Output the (X, Y) coordinate of the center of the cell containing the given text.  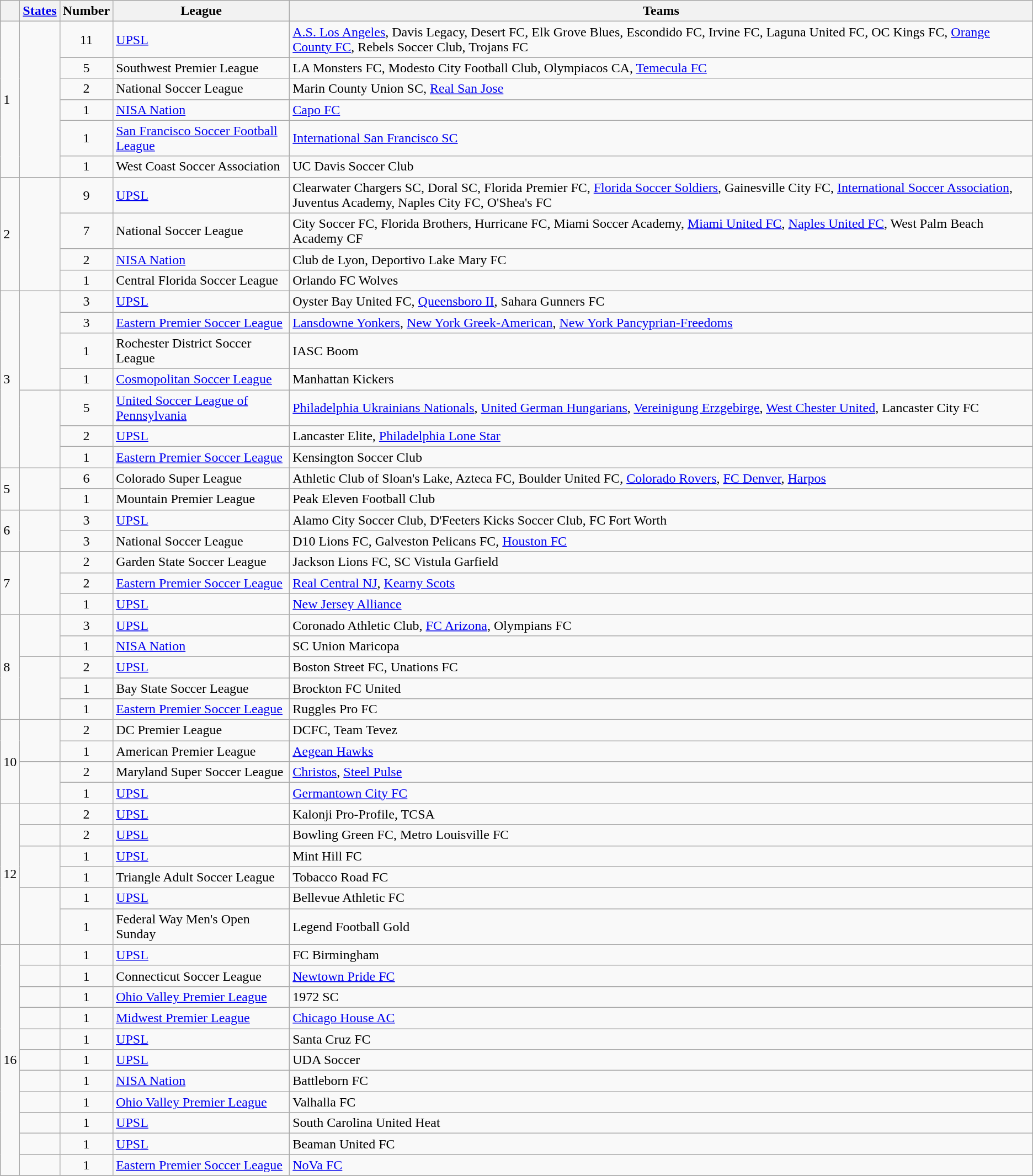
Boston Street FC, Unations FC (661, 667)
Bay State Soccer League (201, 688)
West Coast Soccer Association (201, 167)
Kalonji Pro-Profile, TCSA (661, 814)
8 (10, 667)
Jackson Lions FC, SC Vistula Garfield (661, 562)
New Jersey Alliance (661, 604)
Legend Football Gold (661, 927)
IASC Boom (661, 351)
Aegean Hawks (661, 751)
League (201, 11)
Teams (661, 11)
Germantown City FC (661, 793)
Philadelphia Ukrainians Nationals, United German Hungarians, Vereinigung Erzgebirge, West Chester United, Lancaster City FC (661, 408)
Mint Hill FC (661, 856)
Christos, Steel Pulse (661, 772)
DC Premier League (201, 730)
Orlando FC Wolves (661, 280)
11 (86, 40)
Peak Eleven Football Club (661, 499)
United Soccer League of Pennsylvania (201, 408)
Bowling Green FC, Metro Louisville FC (661, 835)
Kensington Soccer Club (661, 457)
Number (86, 11)
Beaman United FC (661, 1144)
Chicago House AC (661, 1018)
12 (10, 874)
Lancaster Elite, Philadelphia Lone Star (661, 436)
Tobacco Road FC (661, 877)
Brockton FC United (661, 688)
DCFC, Team Tevez (661, 730)
Battleborn FC (661, 1081)
Newtown Pride FC (661, 976)
Santa Cruz FC (661, 1039)
South Carolina United Heat (661, 1123)
LA Monsters FC, Modesto City Football Club, Olympiacos CA, Temecula FC (661, 68)
Ruggles Pro FC (661, 709)
Midwest Premier League (201, 1018)
Real Central NJ, Kearny Scots (661, 583)
Colorado Super League (201, 478)
Maryland Super Soccer League (201, 772)
Mountain Premier League (201, 499)
SC Union Maricopa (661, 646)
Southwest Premier League (201, 68)
Alamo City Soccer Club, D'Feeters Kicks Soccer Club, FC Fort Worth (661, 520)
1972 SC (661, 997)
UDA Soccer (661, 1060)
International San Francisco SC (661, 138)
FC Birmingham (661, 955)
Connecticut Soccer League (201, 976)
Rochester District Soccer League (201, 351)
American Premier League (201, 751)
16 (10, 1060)
City Soccer FC, Florida Brothers, Hurricane FC, Miami Soccer Academy, Miami United FC, Naples United FC, West Palm Beach Academy CF (661, 231)
States (40, 11)
Club de Lyon, Deportivo Lake Mary FC (661, 259)
San Francisco Soccer Football League (201, 138)
Cosmopolitan Soccer League (201, 379)
NoVa FC (661, 1165)
9 (86, 195)
Bellevue Athletic FC (661, 898)
10 (10, 762)
Athletic Club of Sloan's Lake, Azteca FC, Boulder United FC, Colorado Rovers, FC Denver, Harpos (661, 478)
UC Davis Soccer Club (661, 167)
Marin County Union SC, Real San Jose (661, 89)
Lansdowne Yonkers, New York Greek-American, New York Pancyprian-Freedoms (661, 323)
Oyster Bay United FC, Queensboro II, Sahara Gunners FC (661, 301)
Coronado Athletic Club, FC Arizona, Olympians FC (661, 625)
Federal Way Men's Open Sunday (201, 927)
Manhattan Kickers (661, 379)
Garden State Soccer League (201, 562)
Capo FC (661, 110)
D10 Lions FC, Galveston Pelicans FC, Houston FC (661, 541)
Triangle Adult Soccer League (201, 877)
Central Florida Soccer League (201, 280)
Valhalla FC (661, 1102)
